Pinpoint the cell where the given text exists, returning its [X, Y] midpoint coordinate. 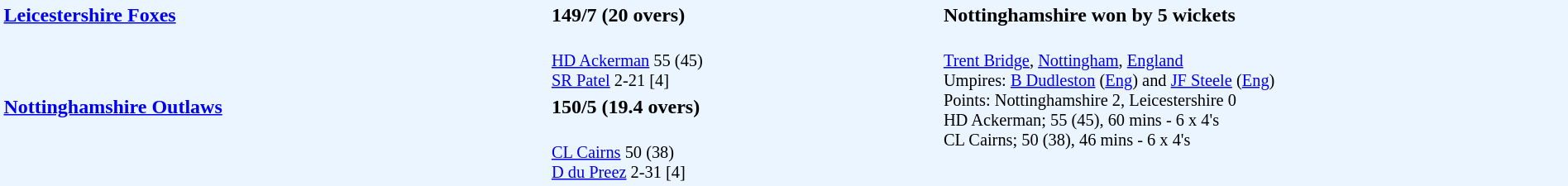
Nottinghamshire Outlaws [275, 139]
HD Ackerman 55 (45) SR Patel 2-21 [4] [744, 61]
Leicestershire Foxes [275, 47]
149/7 (20 overs) [744, 15]
CL Cairns 50 (38) D du Preez 2-31 [4] [744, 152]
150/5 (19.4 overs) [744, 107]
Nottinghamshire won by 5 wickets [1254, 15]
